Identify which cell holds the provided text, then report its [X, Y] central coordinate. 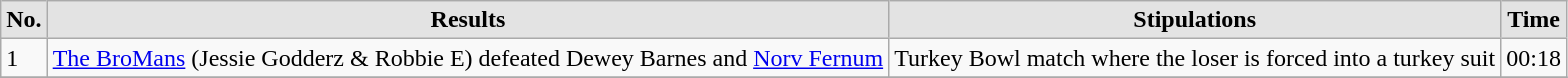
The BroMans (Jessie Godderz & Robbie E) defeated Dewey Barnes and Norv Fernum [468, 58]
Turkey Bowl match where the loser is forced into a turkey suit [1195, 58]
Time [1534, 20]
00:18 [1534, 58]
Stipulations [1195, 20]
1 [24, 58]
No. [24, 20]
Results [468, 20]
